Determine the (X, Y) coordinate at the center of the cell enclosing the given text.  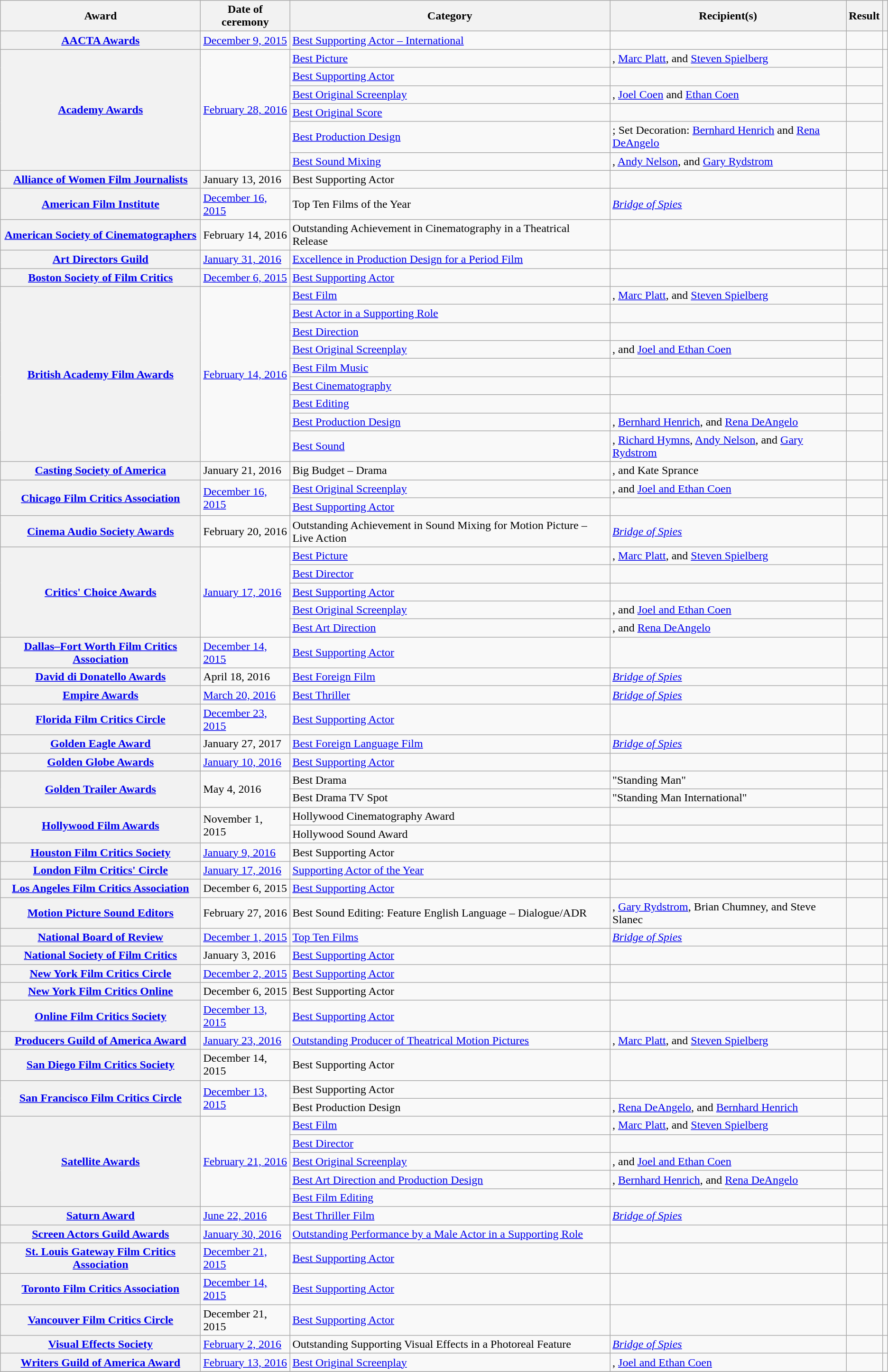
Casting Society of America (101, 471)
AACTA Awards (101, 40)
Outstanding Supporting Visual Effects in a Photoreal Feature (450, 1344)
December 1, 2015 (245, 937)
Best Editing (450, 404)
Golden Trailer Awards (101, 789)
February 27, 2016 (245, 913)
Best Drama TV Spot (450, 798)
, Rena DeAngelo, and Bernhard Henrich (728, 1107)
December 9, 2015 (245, 40)
New York Film Critics Online (101, 992)
, and Kate Sprance (728, 471)
June 22, 2016 (245, 1215)
Golden Globe Awards (101, 762)
Best Supporting Actor – International (450, 40)
Toronto Film Critics Association (101, 1289)
Top Ten Films of the Year (450, 204)
January 21, 2016 (245, 471)
February 21, 2016 (245, 1161)
Dallas–Fort Worth Film Critics Association (101, 653)
Best Sound Mixing (450, 161)
Best Foreign Language Film (450, 744)
Top Ten Films (450, 937)
Golden Eagle Award (101, 744)
American Society of Cinematographers (101, 234)
Florida Film Critics Circle (101, 719)
Hollywood Cinematography Award (450, 816)
Big Budget – Drama (450, 471)
National Board of Review (101, 937)
February 2, 2016 (245, 1344)
National Society of Film Critics (101, 955)
Screen Actors Guild Awards (101, 1234)
Best Actor in a Supporting Role (450, 314)
Saturn Award (101, 1215)
Hollywood Sound Award (450, 834)
David di Donatello Awards (101, 677)
January 13, 2016 (245, 179)
British Academy Film Awards (101, 374)
"Standing Man" (728, 780)
Chicago Film Critics Association (101, 498)
February 28, 2016 (245, 110)
Empire Awards (101, 695)
May 4, 2016 (245, 789)
Online Film Critics Society (101, 1016)
Best Drama (450, 780)
Writers Guild of America Award (101, 1363)
Producers Guild of America Award (101, 1040)
San Diego Film Critics Society (101, 1065)
January 27, 2017 (245, 744)
London Film Critics' Circle (101, 870)
Best Cinematography (450, 386)
Houston Film Critics Society (101, 852)
Visual Effects Society (101, 1344)
Hollywood Film Awards (101, 825)
Outstanding Achievement in Sound Mixing for Motion Picture – Live Action (450, 531)
January 3, 2016 (245, 955)
Supporting Actor of the Year (450, 870)
January 23, 2016 (245, 1040)
; Set Decoration: Bernhard Henrich and Rena DeAngelo (728, 137)
Outstanding Achievement in Cinematography in a Theatrical Release (450, 234)
"Standing Man International" (728, 798)
Category (450, 16)
Academy Awards (101, 110)
January 10, 2016 (245, 762)
February 13, 2016 (245, 1363)
Date of ceremony (245, 16)
Boston Society of Film Critics (101, 278)
March 20, 2016 (245, 695)
Art Directors Guild (101, 259)
Award (101, 16)
Alliance of Women Film Journalists (101, 179)
, Joel Coen and Ethan Coen (728, 94)
Critics' Choice Awards (101, 592)
St. Louis Gateway Film Critics Association (101, 1258)
Cinema Audio Society Awards (101, 531)
April 18, 2016 (245, 677)
Los Angeles Film Critics Association (101, 888)
Outstanding Producer of Theatrical Motion Pictures (450, 1040)
Best Art Direction (450, 628)
Satellite Awards (101, 1161)
February 20, 2016 (245, 531)
Best Art Direction and Production Design (450, 1179)
Best Film Editing (450, 1197)
San Francisco Film Critics Circle (101, 1098)
Result (864, 16)
, Joel and Ethan Coen (728, 1363)
Recipient(s) (728, 16)
Best Foreign Film (450, 677)
, Gary Rydstrom, Brian Chumney, and Steve Slanec (728, 913)
January 9, 2016 (245, 852)
Best Thriller Film (450, 1215)
American Film Institute (101, 204)
, Richard Hymns, Andy Nelson, and Gary Rydstrom (728, 446)
Motion Picture Sound Editors (101, 913)
Best Thriller (450, 695)
January 31, 2016 (245, 259)
, Andy Nelson, and Gary Rydstrom (728, 161)
December 2, 2015 (245, 973)
December 23, 2015 (245, 719)
Best Sound Editing: Feature English Language – Dialogue/ADR (450, 913)
Vancouver Film Critics Circle (101, 1320)
New York Film Critics Circle (101, 973)
Outstanding Performance by a Male Actor in a Supporting Role (450, 1234)
November 1, 2015 (245, 825)
Excellence in Production Design for a Period Film (450, 259)
, and Rena DeAngelo (728, 628)
Best Original Score (450, 112)
Best Sound (450, 446)
Best Film Music (450, 368)
January 30, 2016 (245, 1234)
Best Direction (450, 332)
